Provide the [X, Y] coordinate of the cell's center where the given text is located.  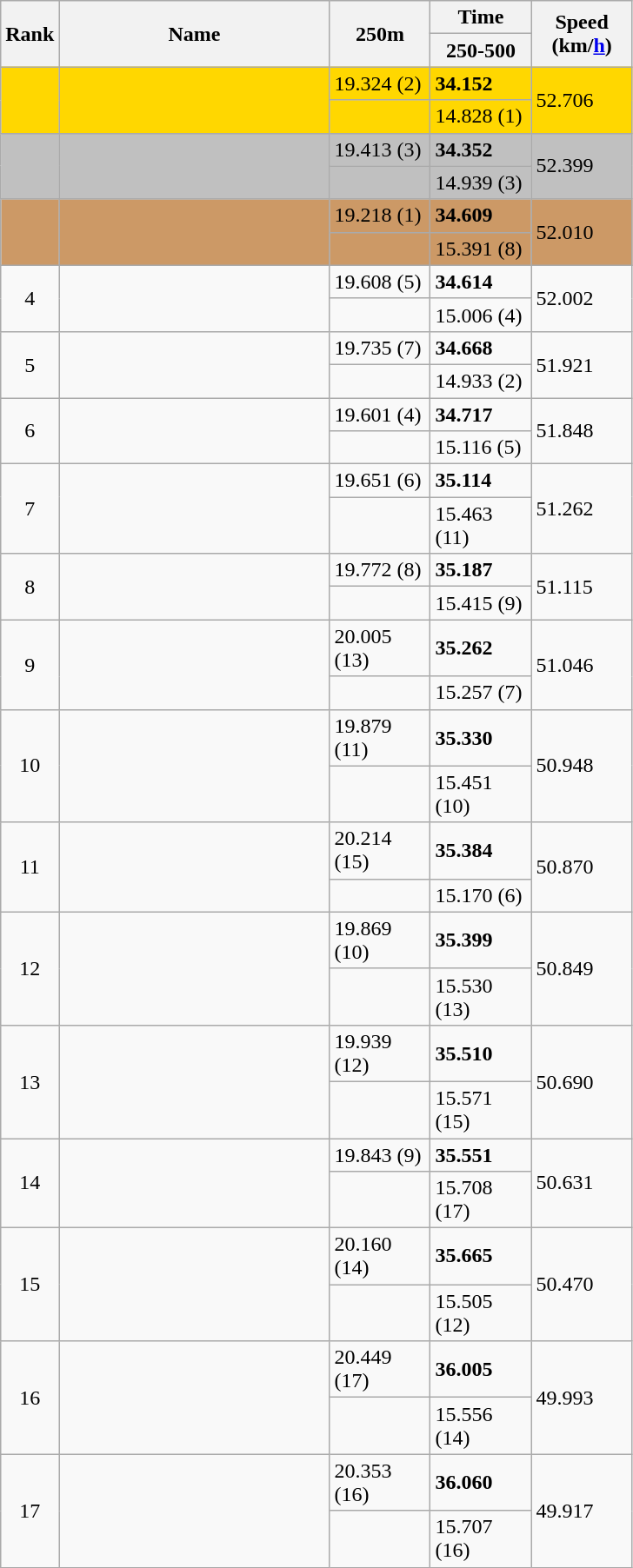
36.005 [481, 1370]
35.399 [481, 940]
34.717 [481, 415]
19.869 (10) [380, 940]
34.668 [481, 348]
15.571 (15) [481, 1109]
51.115 [582, 587]
49.993 [582, 1398]
52.002 [582, 298]
52.706 [582, 100]
19.879 (11) [380, 737]
16 [30, 1398]
5 [30, 364]
250m [380, 34]
35.384 [481, 850]
52.399 [582, 166]
19.324 (2) [380, 83]
14 [30, 1184]
15.116 (5) [481, 448]
50.870 [582, 867]
35.262 [481, 648]
51.848 [582, 431]
15.006 (4) [481, 315]
15 [30, 1285]
34.352 [481, 149]
35.187 [481, 570]
7 [30, 509]
19.843 (9) [380, 1155]
15.707 (16) [481, 1538]
15.257 (7) [481, 693]
20.353 (16) [380, 1483]
14.933 (2) [481, 381]
20.160 (14) [380, 1257]
15.451 (10) [481, 794]
35.330 [481, 737]
50.690 [582, 1081]
50.470 [582, 1285]
50.948 [582, 766]
50.849 [582, 968]
4 [30, 298]
19.413 (3) [380, 149]
51.921 [582, 364]
15.708 (17) [481, 1199]
250-500 [481, 50]
19.608 (5) [380, 282]
15.505 (12) [481, 1312]
17 [30, 1511]
36.060 [481, 1483]
34.614 [481, 282]
15.530 (13) [481, 996]
Time [481, 17]
15.415 (9) [481, 603]
15.556 (14) [481, 1425]
20.214 (15) [380, 850]
34.609 [481, 216]
35.510 [481, 1053]
19.939 (12) [380, 1053]
51.262 [582, 509]
50.631 [582, 1184]
13 [30, 1081]
19.601 (4) [380, 415]
Speed(km/h) [582, 34]
34.152 [481, 83]
20.005 (13) [380, 648]
8 [30, 587]
14.828 (1) [481, 116]
20.449 (17) [380, 1370]
Rank [30, 34]
11 [30, 867]
51.046 [582, 664]
15.463 (11) [481, 525]
6 [30, 431]
19.651 (6) [380, 481]
52.010 [582, 232]
49.917 [582, 1511]
19.772 (8) [380, 570]
14.939 (3) [481, 183]
35.114 [481, 481]
15.170 (6) [481, 895]
19.735 (7) [380, 348]
10 [30, 766]
15.391 (8) [481, 249]
19.218 (1) [380, 216]
12 [30, 968]
35.665 [481, 1257]
Name [195, 34]
9 [30, 664]
35.551 [481, 1155]
